Search for the cell housing the specified text and yield its [X, Y] center coordinate. 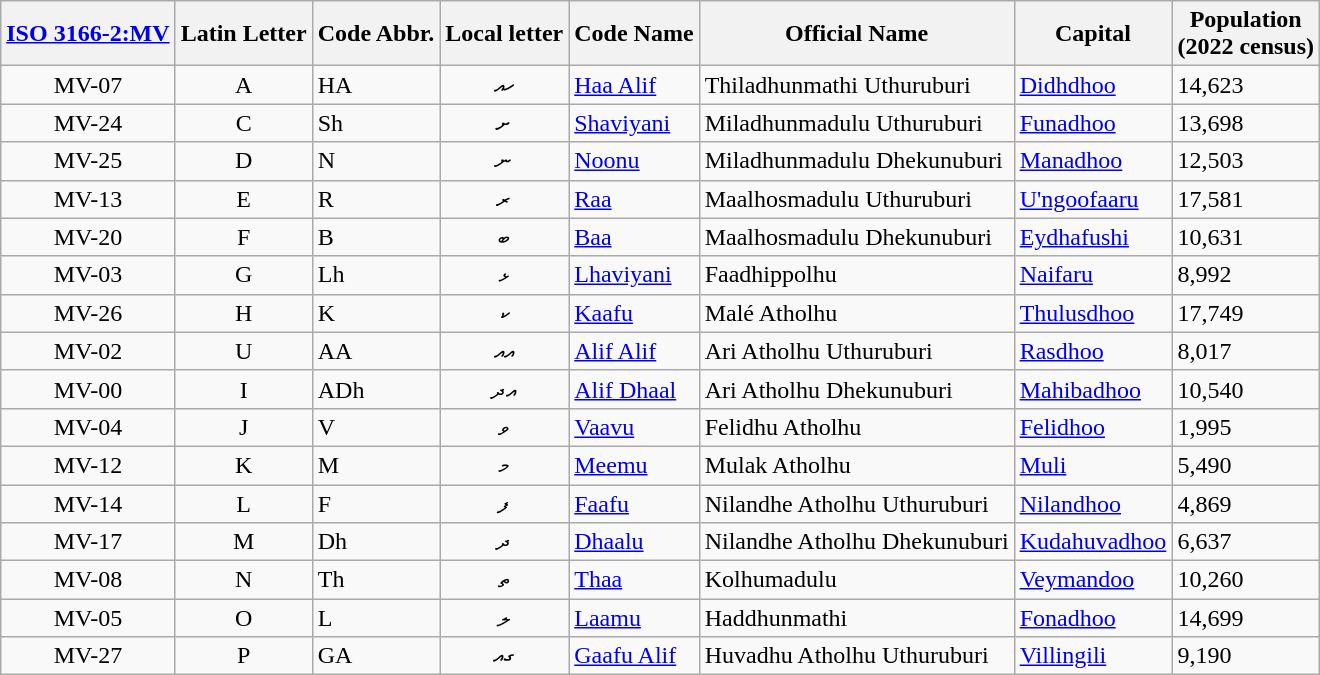
GA [376, 656]
V [376, 427]
U [244, 351]
އއ [504, 351]
Alif Alif [634, 351]
Kaafu [634, 313]
J [244, 427]
އދ [504, 389]
Baa [634, 237]
ތ [504, 580]
MV-13 [88, 199]
Thaa [634, 580]
Malé Atholhu [856, 313]
Local letter [504, 34]
Noonu [634, 161]
MV-17 [88, 542]
14,623 [1246, 85]
AA [376, 351]
Nilandhoo [1093, 503]
Meemu [634, 465]
Lhaviyani [634, 275]
Ari Atholhu Dhekunuburi [856, 389]
U'ngoofaaru [1093, 199]
MV-07 [88, 85]
10,540 [1246, 389]
Th [376, 580]
މ [504, 465]
MV-27 [88, 656]
8,017 [1246, 351]
MV-14 [88, 503]
MV-24 [88, 123]
MV-04 [88, 427]
Alif Dhaal [634, 389]
Latin Letter [244, 34]
B [376, 237]
MV-05 [88, 618]
D [244, 161]
MV-20 [88, 237]
Miladhunmadulu Uthuruburi [856, 123]
Dhaalu [634, 542]
ރ [504, 199]
Kolhumadulu [856, 580]
Maalhosmadulu Dhekunuburi [856, 237]
Capital [1093, 34]
ބ [504, 237]
Haa Alif [634, 85]
Official Name [856, 34]
Fonadhoo [1093, 618]
Faafu [634, 503]
MV-25 [88, 161]
ޅ [504, 275]
Lh [376, 275]
ގއ [504, 656]
Mahibadhoo [1093, 389]
Haddhunmathi [856, 618]
Code Name [634, 34]
ކ [504, 313]
Gaafu Alif [634, 656]
MV-08 [88, 580]
Raa [634, 199]
10,631 [1246, 237]
Didhdhoo [1093, 85]
ދ [504, 542]
ISO 3166-2:MV [88, 34]
12,503 [1246, 161]
Shaviyani [634, 123]
17,749 [1246, 313]
MV-02 [88, 351]
Code Abbr. [376, 34]
Vaavu [634, 427]
ލ [504, 618]
ވ [504, 427]
14,699 [1246, 618]
E [244, 199]
H [244, 313]
ADh [376, 389]
Nilandhe Atholhu Dhekunuburi [856, 542]
Dh [376, 542]
ފ [504, 503]
Huvadhu Atholhu Uthuruburi [856, 656]
Veymandoo [1093, 580]
MV-03 [88, 275]
Miladhunmadulu Dhekunuburi [856, 161]
C [244, 123]
HA [376, 85]
8,992 [1246, 275]
Manadhoo [1093, 161]
Rasdhoo [1093, 351]
4,869 [1246, 503]
Villingili [1093, 656]
Faadhippolhu [856, 275]
I [244, 389]
13,698 [1246, 123]
Funadhoo [1093, 123]
Thulusdhoo [1093, 313]
Kudahuvadhoo [1093, 542]
17,581 [1246, 199]
Population (2022 census) [1246, 34]
MV-12 [88, 465]
MV-00 [88, 389]
5,490 [1246, 465]
Muli [1093, 465]
ނ [504, 161]
Nilandhe Atholhu Uthuruburi [856, 503]
Sh [376, 123]
R [376, 199]
P [244, 656]
1,995 [1246, 427]
MV-26 [88, 313]
Thiladhunmathi Uthuruburi [856, 85]
Maalhosmadulu Uthuruburi [856, 199]
G [244, 275]
10,260 [1246, 580]
Laamu [634, 618]
ށ [504, 123]
Mulak Atholhu [856, 465]
O [244, 618]
9,190 [1246, 656]
Eydhafushi [1093, 237]
Naifaru [1093, 275]
Felidhu Atholhu [856, 427]
A [244, 85]
Ari Atholhu Uthuruburi [856, 351]
6,637 [1246, 542]
Felidhoo [1093, 427]
ހއ [504, 85]
